Output the [X, Y] coordinate of the center of the cell containing the given text.  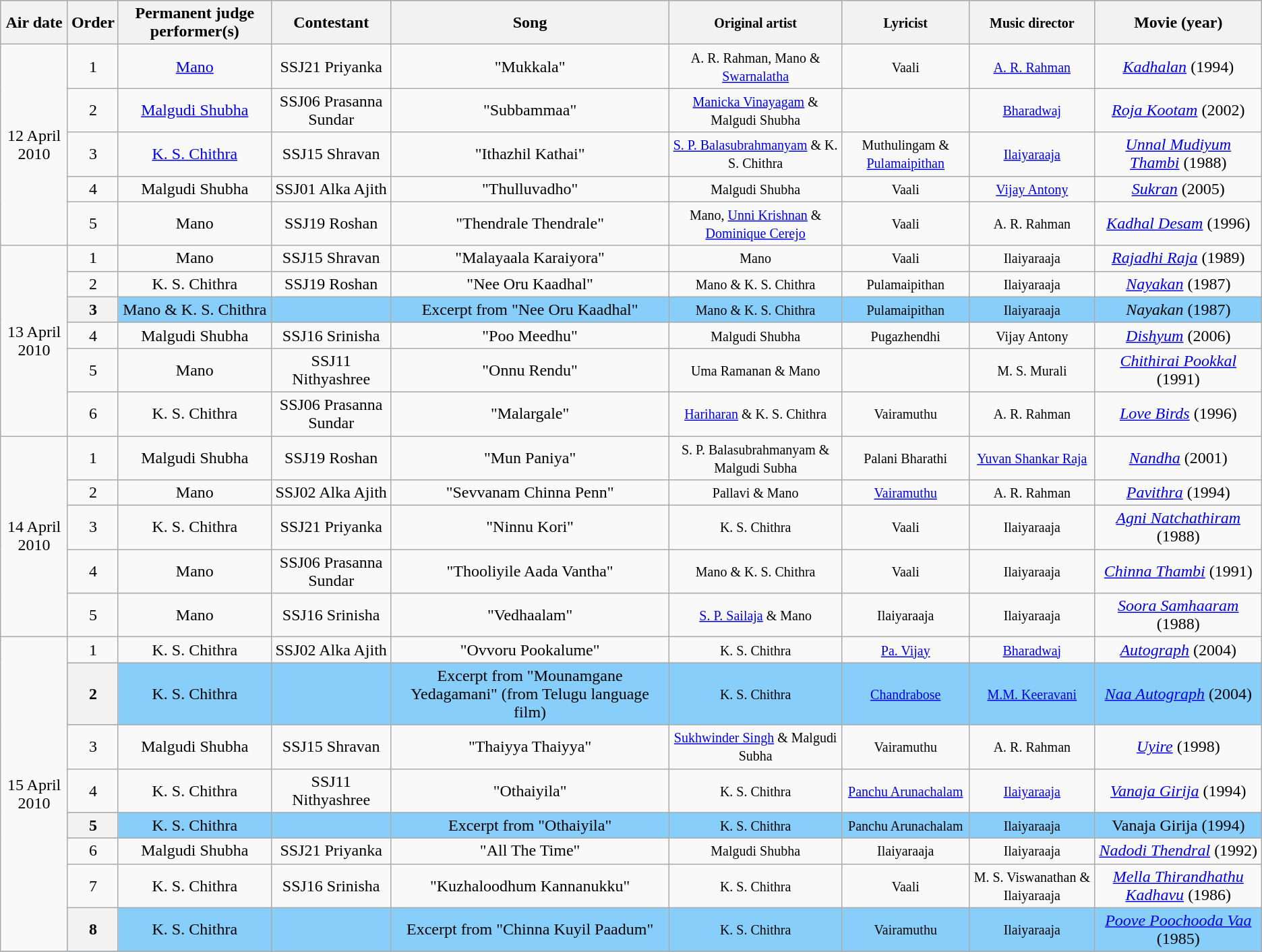
"Ovvoru Pookalume" [530, 650]
M.M. Keeravani [1031, 694]
Kadhalan (1994) [1178, 66]
Autograph (2004) [1178, 650]
Poove Poochooda Vaa (1985) [1178, 929]
Pavithra (1994) [1178, 493]
"Ithazhil Kathai" [530, 154]
Hariharan & K. S. Chithra [755, 414]
S. P. Sailaja & Mano [755, 615]
"Ninnu Kori" [530, 527]
7 [93, 886]
Contestant [331, 23]
Excerpt from "Nee Oru Kaadhal" [530, 309]
Chandrabose [905, 694]
"Poo Meedhu" [530, 335]
"Thaiyya Thaiyya" [530, 747]
"Subbammaa" [530, 111]
Nadodi Thendral (1992) [1178, 851]
"Nee Oru Kaadhal" [530, 284]
Pugazhendhi [905, 335]
A. R. Rahman, Mano & Swarnalatha [755, 66]
"Mukkala" [530, 66]
Sukran (2005) [1178, 189]
Order [93, 23]
Permanent judge performer(s) [194, 23]
Sukhwinder Singh & Malgudi Subha [755, 747]
Music director [1031, 23]
S. P. Balasubrahmanyam & Malgudi Subha [755, 457]
Mella Thirandhathu Kadhavu (1986) [1178, 886]
Dishyum (2006) [1178, 335]
15 April 2010 [34, 794]
Naa Autograph (2004) [1178, 694]
"Sevvanam Chinna Penn" [530, 493]
Yuvan Shankar Raja [1031, 457]
Palani Bharathi [905, 457]
"Kuzhaloodhum Kannanukku" [530, 886]
"Malargale" [530, 414]
Manicka Vinayagam & Malgudi Shubha [755, 111]
Uyire (1998) [1178, 747]
Unnal Mudiyum Thambi (1988) [1178, 154]
"Mun Paniya" [530, 457]
SSJ01 Alka Ajith [331, 189]
"Thulluvadho" [530, 189]
12 April 2010 [34, 145]
Lyricist [905, 23]
Movie (year) [1178, 23]
Chithirai Pookkal (1991) [1178, 369]
Nandha (2001) [1178, 457]
Rajadhi Raja (1989) [1178, 258]
Air date [34, 23]
Chinna Thambi (1991) [1178, 572]
Pallavi & Mano [755, 493]
Kadhal Desam (1996) [1178, 224]
M. S. Murali [1031, 369]
"Malayaala Karaiyora" [530, 258]
Original artist [755, 23]
Muthulingam & Pulamaipithan [905, 154]
13 April 2010 [34, 340]
8 [93, 929]
"All The Time" [530, 851]
Soora Samhaaram (1988) [1178, 615]
Pa. Vijay [905, 650]
Agni Natchathiram (1988) [1178, 527]
Uma Ramanan & Mano [755, 369]
"Vedhaalam" [530, 615]
M. S. Viswanathan & Ilaiyaraaja [1031, 886]
"Thooliyile Aada Vantha" [530, 572]
Mano, Unni Krishnan & Dominique Cerejo [755, 224]
Excerpt from "Othaiyila" [530, 825]
14 April 2010 [34, 536]
Love Birds (1996) [1178, 414]
"Thendrale Thendrale" [530, 224]
S. P. Balasubrahmanyam & K. S. Chithra [755, 154]
Excerpt from "Mounamgane Yedagamani" (from Telugu language film) [530, 694]
Song [530, 23]
Excerpt from "Chinna Kuyil Paadum" [530, 929]
"Onnu Rendu" [530, 369]
"Othaiyila" [530, 790]
Roja Kootam (2002) [1178, 111]
